Search for the cell housing the specified text and yield its [x, y] center coordinate. 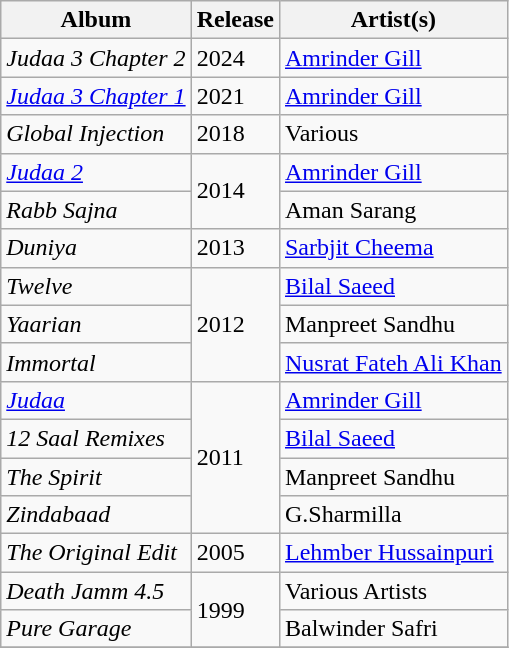
Zindabaad [96, 515]
Various Artists [393, 591]
Sarbjit Cheema [393, 248]
Pure Garage [96, 629]
2011 [235, 457]
Death Jamm 4.5 [96, 591]
Twelve [96, 286]
Rabb Sajna [96, 210]
Aman Sarang [393, 210]
Immortal [96, 362]
2012 [235, 324]
2024 [235, 58]
Balwinder Safri [393, 629]
2018 [235, 134]
2005 [235, 553]
Yaarian [96, 324]
12 Saal Remixes [96, 438]
Various [393, 134]
2013 [235, 248]
2021 [235, 96]
Judaa 2 [96, 172]
Album [96, 20]
Global Injection [96, 134]
1999 [235, 610]
G.Sharmilla [393, 515]
2014 [235, 191]
Judaa 3 Chapter 1 [96, 96]
Release [235, 20]
The Spirit [96, 477]
Judaa [96, 400]
Duniya [96, 248]
Nusrat Fateh Ali Khan [393, 362]
Judaa 3 Chapter 2 [96, 58]
Artist(s) [393, 20]
Lehmber Hussainpuri [393, 553]
The Original Edit [96, 553]
